From the cell containing the given text, extract its center point as (x, y) coordinate. 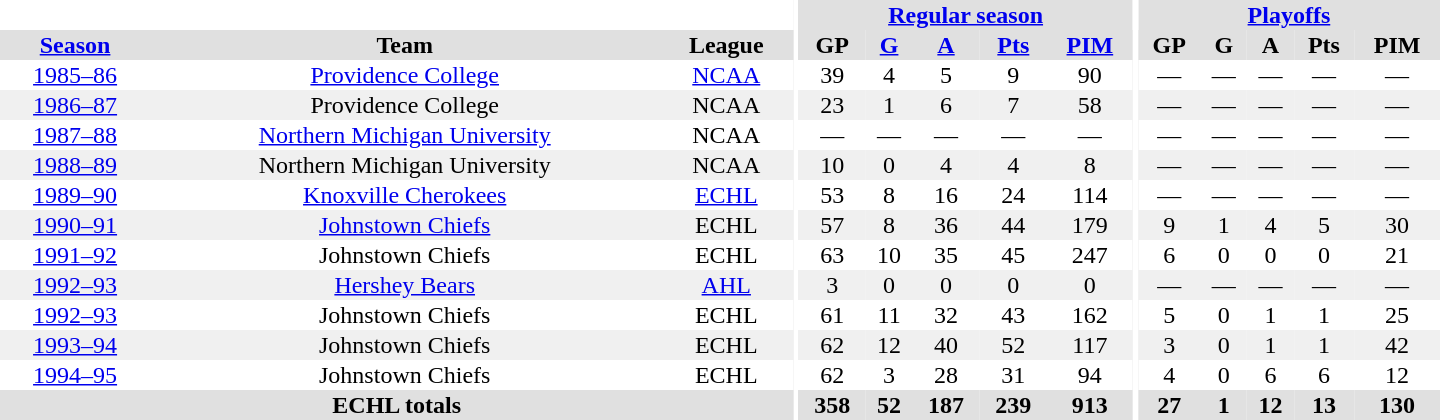
130 (1397, 405)
187 (946, 405)
Playoffs (1289, 15)
32 (946, 315)
247 (1090, 255)
117 (1090, 345)
61 (832, 315)
23 (832, 105)
45 (1014, 255)
1991–92 (75, 255)
58 (1090, 105)
Team (404, 45)
36 (946, 225)
114 (1090, 195)
1990–91 (75, 225)
53 (832, 195)
57 (832, 225)
16 (946, 195)
1988–89 (75, 165)
40 (946, 345)
25 (1397, 315)
90 (1090, 75)
43 (1014, 315)
1986–87 (75, 105)
358 (832, 405)
39 (832, 75)
Regular season (965, 15)
30 (1397, 225)
239 (1014, 405)
League (726, 45)
24 (1014, 195)
42 (1397, 345)
63 (832, 255)
162 (1090, 315)
7 (1014, 105)
179 (1090, 225)
21 (1397, 255)
27 (1170, 405)
1985–86 (75, 75)
31 (1014, 375)
28 (946, 375)
1989–90 (75, 195)
13 (1324, 405)
11 (890, 315)
Hershey Bears (404, 285)
Knoxville Cherokees (404, 195)
1993–94 (75, 345)
94 (1090, 375)
44 (1014, 225)
AHL (726, 285)
913 (1090, 405)
1994–95 (75, 375)
1987–88 (75, 135)
ECHL totals (396, 405)
Season (75, 45)
35 (946, 255)
